Pinpoint the cell where the given text exists, returning its (x, y) midpoint coordinate. 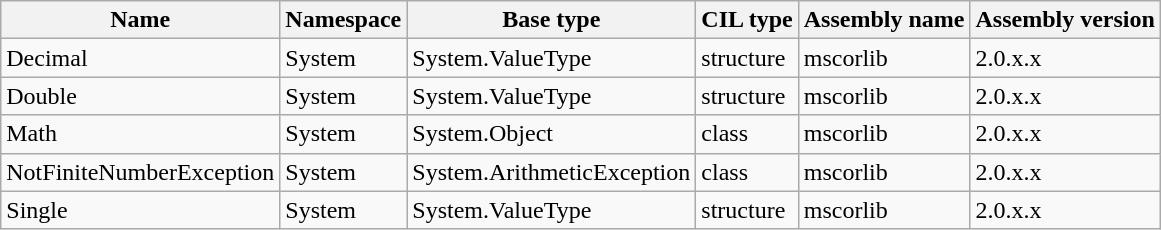
Math (140, 134)
Namespace (344, 20)
Base type (552, 20)
System.Object (552, 134)
NotFiniteNumberException (140, 172)
Decimal (140, 58)
System.ArithmeticException (552, 172)
Name (140, 20)
CIL type (747, 20)
Assembly name (884, 20)
Assembly version (1065, 20)
Double (140, 96)
Single (140, 210)
